Scan for the cell matching the given text and deliver its (X, Y) coordinate at center. 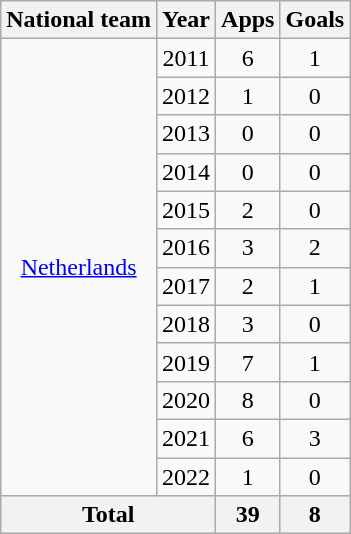
2021 (186, 438)
2012 (186, 96)
2022 (186, 477)
2019 (186, 362)
Netherlands (79, 268)
2020 (186, 400)
Year (186, 20)
2015 (186, 210)
39 (248, 515)
Apps (248, 20)
National team (79, 20)
2014 (186, 172)
Goals (315, 20)
2011 (186, 58)
2017 (186, 286)
2013 (186, 134)
2018 (186, 324)
2016 (186, 248)
7 (248, 362)
Total (108, 515)
